Output the (X, Y) coordinate of the center of the cell containing the given text.  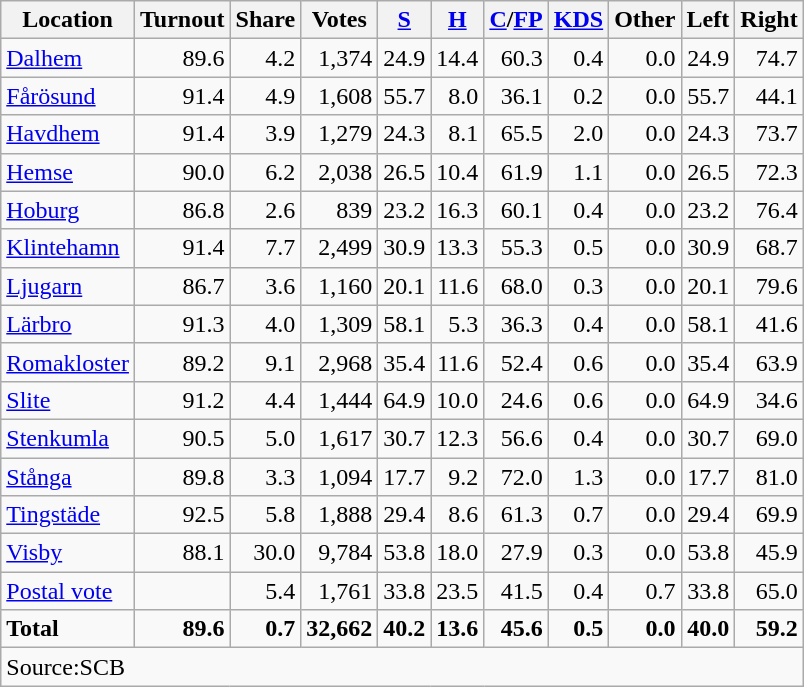
2.0 (578, 134)
27.9 (516, 553)
10.0 (458, 400)
90.5 (182, 438)
45.9 (769, 553)
91.2 (182, 400)
Location (68, 20)
5.3 (458, 324)
86.7 (182, 286)
1.1 (578, 172)
56.6 (516, 438)
1,309 (340, 324)
C/FP (516, 20)
Dalhem (68, 58)
69.9 (769, 515)
13.6 (458, 629)
1,608 (340, 96)
65.5 (516, 134)
Stenkumla (68, 438)
Slite (68, 400)
5.4 (266, 591)
1,761 (340, 591)
Share (266, 20)
Havdhem (68, 134)
88.1 (182, 553)
23.5 (458, 591)
1,444 (340, 400)
3.3 (266, 477)
8.6 (458, 515)
2,038 (340, 172)
72.3 (769, 172)
90.0 (182, 172)
41.5 (516, 591)
1,374 (340, 58)
34.6 (769, 400)
92.5 (182, 515)
1,888 (340, 515)
839 (340, 210)
Total (68, 629)
3.6 (266, 286)
86.8 (182, 210)
68.0 (516, 286)
24.6 (516, 400)
91.3 (182, 324)
1,279 (340, 134)
H (458, 20)
3.9 (266, 134)
68.7 (769, 248)
74.7 (769, 58)
5.8 (266, 515)
32,662 (340, 629)
Votes (340, 20)
40.2 (404, 629)
59.2 (769, 629)
1,160 (340, 286)
4.4 (266, 400)
4.9 (266, 96)
9,784 (340, 553)
Right (769, 20)
40.0 (708, 629)
8.1 (458, 134)
61.9 (516, 172)
41.6 (769, 324)
2,968 (340, 362)
7.7 (266, 248)
60.1 (516, 210)
Tingstäde (68, 515)
Romakloster (68, 362)
36.1 (516, 96)
30.0 (266, 553)
Turnout (182, 20)
72.0 (516, 477)
Hoburg (68, 210)
16.3 (458, 210)
76.4 (769, 210)
69.0 (769, 438)
61.3 (516, 515)
1.3 (578, 477)
55.3 (516, 248)
Ljugarn (68, 286)
Stånga (68, 477)
13.3 (458, 248)
63.9 (769, 362)
2.6 (266, 210)
52.4 (516, 362)
KDS (578, 20)
S (404, 20)
Other (645, 20)
89.2 (182, 362)
9.1 (266, 362)
5.0 (266, 438)
10.4 (458, 172)
14.4 (458, 58)
4.2 (266, 58)
Postal vote (68, 591)
81.0 (769, 477)
1,617 (340, 438)
18.0 (458, 553)
Hemse (68, 172)
44.1 (769, 96)
73.7 (769, 134)
4.0 (266, 324)
1,094 (340, 477)
Visby (68, 553)
Source:SCB (402, 667)
9.2 (458, 477)
2,499 (340, 248)
12.3 (458, 438)
Fårösund (68, 96)
60.3 (516, 58)
Left (708, 20)
6.2 (266, 172)
8.0 (458, 96)
89.8 (182, 477)
0.2 (578, 96)
79.6 (769, 286)
65.0 (769, 591)
Lärbro (68, 324)
45.6 (516, 629)
Klintehamn (68, 248)
36.3 (516, 324)
